Pinpoint the cell where the given text exists, returning its (x, y) midpoint coordinate. 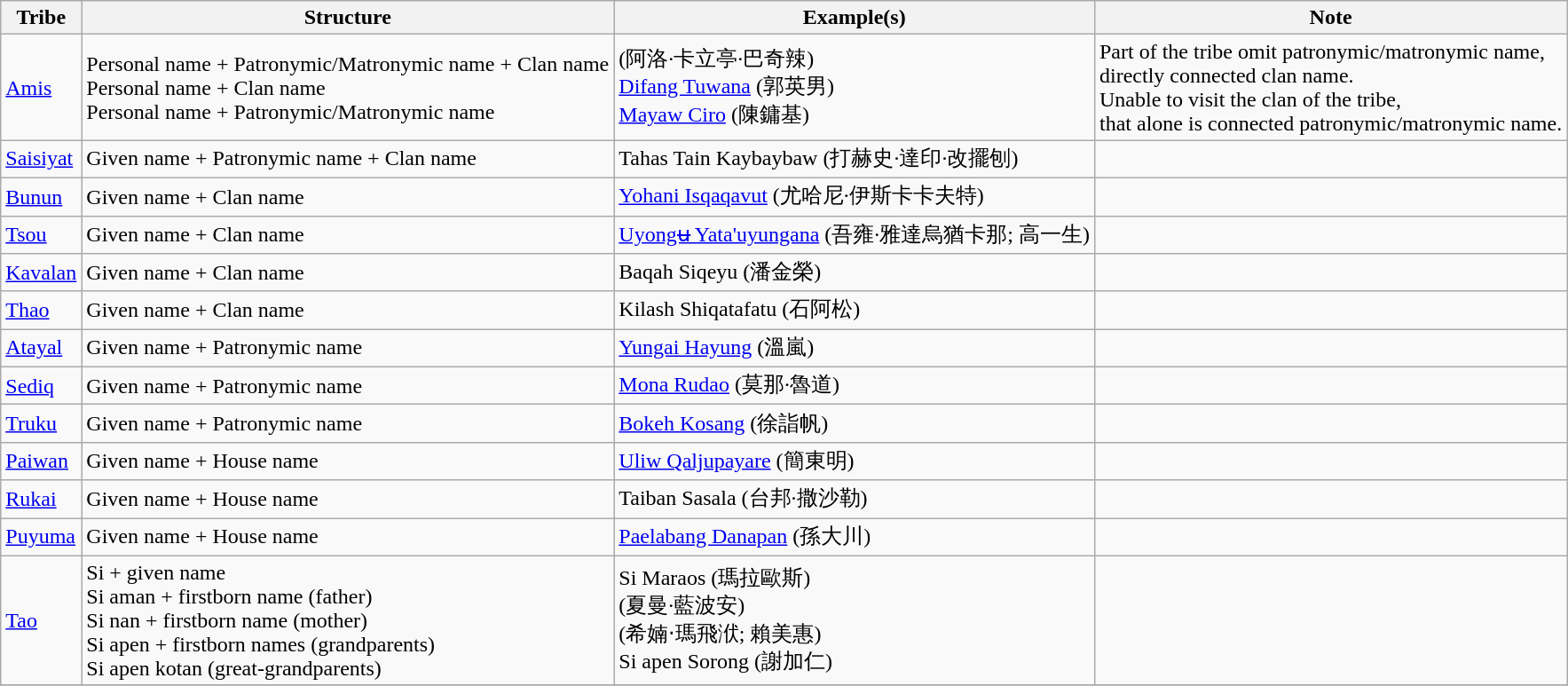
Si Maraos (瑪拉歐斯) (夏曼·藍波安) (希婻‧瑪飛洑; 賴美惠) Si apen Sorong (謝加仁) (855, 620)
Note (1330, 18)
Truku (41, 424)
Yohani Isqaqavut (尤哈尼·伊斯卡卡夫特) (855, 197)
Tahas Tain Kaybaybaw (打赫史·達印·改擺刨) (855, 160)
Kavalan (41, 273)
Given name + Patronymic name + Clan name (348, 160)
Mona Rudao (莫那·魯道) (855, 385)
Uyongʉ Yata'uyungana (吾雍·雅達烏猶卡那; 高一生) (855, 234)
Rukai (41, 499)
Atayal (41, 348)
(阿洛·卡立亭·巴奇辣)Difang Tuwana (郭英男)Mayaw Ciro (陳鏞基) (855, 87)
Bunun (41, 197)
Structure (348, 18)
Example(s) (855, 18)
Saisiyat (41, 160)
Amis (41, 87)
Baqah Siqeyu (潘金榮) (855, 273)
Uliw Qaljupayare (簡東明) (855, 461)
Puyuma (41, 538)
Bokeh Kosang (徐詣帆) (855, 424)
Paelabang Danapan (孫大川) (855, 538)
Sediq (41, 385)
Tribe (41, 18)
Thao (41, 311)
Personal name + Patronymic/Matronymic name + Clan name Personal name + Clan name Personal name + Patronymic/Matronymic name (348, 87)
Yungai Hayung (溫嵐) (855, 348)
Tao (41, 620)
Paiwan (41, 461)
Tsou (41, 234)
Kilash Shiqatafatu (石阿松) (855, 311)
Taiban Sasala (台邦·撒沙勒) (855, 499)
